Scan for the cell matching the given text and deliver its (X, Y) coordinate at center. 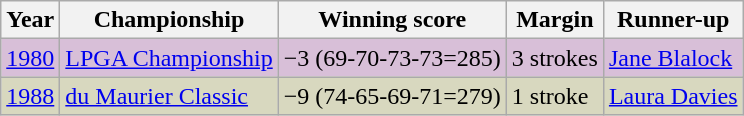
Runner-up (673, 20)
Championship (169, 20)
LPGA Championship (169, 58)
−3 (69-70-73-73=285) (392, 58)
1980 (30, 58)
3 strokes (554, 58)
Jane Blalock (673, 58)
Winning score (392, 20)
Laura Davies (673, 96)
1988 (30, 96)
Margin (554, 20)
−9 (74-65-69-71=279) (392, 96)
1 stroke (554, 96)
du Maurier Classic (169, 96)
Year (30, 20)
